Identify which cell holds the provided text, then report its [X, Y] central coordinate. 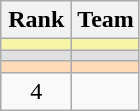
Team [106, 20]
4 [36, 91]
Rank [36, 20]
